Identify which cell holds the provided text, then report its [X, Y] central coordinate. 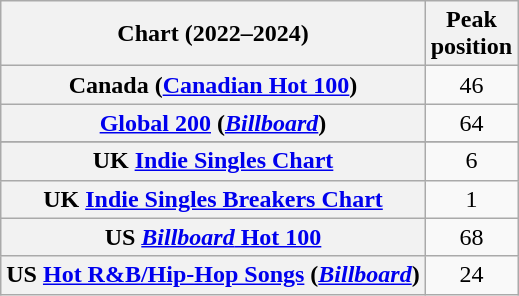
UK Indie Singles Chart [213, 161]
UK Indie Singles Breakers Chart [213, 199]
Global 200 (Billboard) [213, 123]
Canada (Canadian Hot 100) [213, 85]
1 [471, 199]
68 [471, 237]
Peakposition [471, 34]
US Hot R&B/Hip-Hop Songs (Billboard) [213, 275]
24 [471, 275]
6 [471, 161]
64 [471, 123]
US Billboard Hot 100 [213, 237]
46 [471, 85]
Chart (2022–2024) [213, 34]
